Locate the cell with the specified text and output its [X, Y] center coordinate. 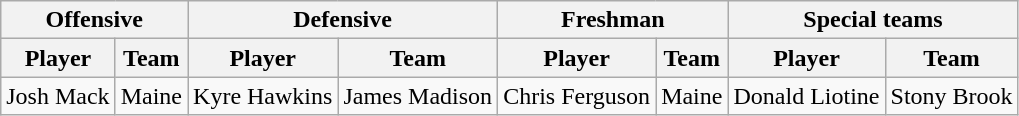
Stony Brook [952, 96]
Offensive [94, 20]
Kyre Hawkins [263, 96]
Defensive [343, 20]
James Madison [418, 96]
Donald Liotine [806, 96]
Josh Mack [58, 96]
Chris Ferguson [577, 96]
Freshman [613, 20]
Special teams [873, 20]
